For the text-containing cell, return its midpoint in [x, y] coordinate format. 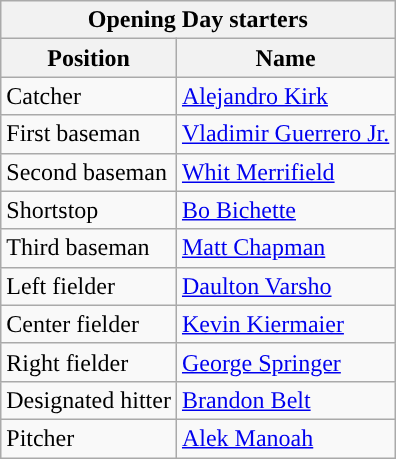
Pitcher [89, 438]
George Springer [285, 362]
First baseman [89, 134]
Third baseman [89, 248]
Right fielder [89, 362]
Brandon Belt [285, 400]
Position [89, 58]
Catcher [89, 96]
Second baseman [89, 172]
Opening Day starters [198, 20]
Bo Bichette [285, 210]
Designated hitter [89, 400]
Kevin Kiermaier [285, 324]
Vladimir Guerrero Jr. [285, 134]
Alejandro Kirk [285, 96]
Whit Merrifield [285, 172]
Daulton Varsho [285, 286]
Name [285, 58]
Center fielder [89, 324]
Shortstop [89, 210]
Left fielder [89, 286]
Alek Manoah [285, 438]
Matt Chapman [285, 248]
